Return the [x, y] coordinate for the center point of the cell that contains the specified text.  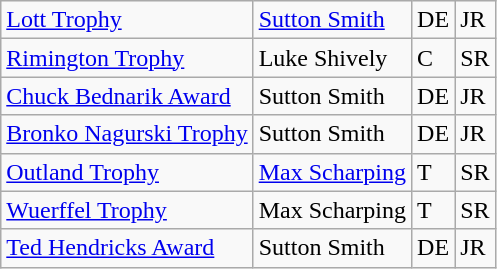
Chuck Bednarik Award [127, 96]
Bronko Nagurski Trophy [127, 134]
Lott Trophy [127, 20]
Outland Trophy [127, 172]
Ted Hendricks Award [127, 248]
Luke Shively [332, 58]
Rimington Trophy [127, 58]
C [434, 58]
Wuerffel Trophy [127, 210]
